Find where the given text appears and provide that cell's center as [X, Y] coordinate. 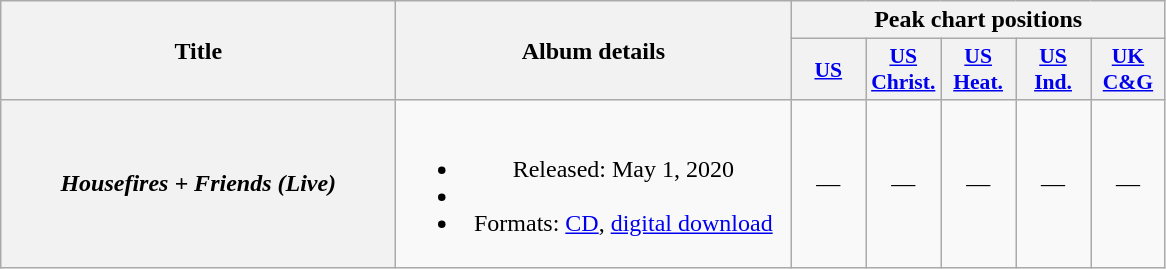
UKC&G [1128, 70]
USHeat. [978, 70]
Title [198, 50]
Released: May 1, 2020Formats: CD, digital download [594, 184]
USInd. [1054, 70]
Housefires + Friends (Live) [198, 184]
USChrist. [904, 70]
US [828, 70]
Album details [594, 50]
Peak chart positions [978, 20]
